Output the [X, Y] coordinate of the center of the cell containing the given text.  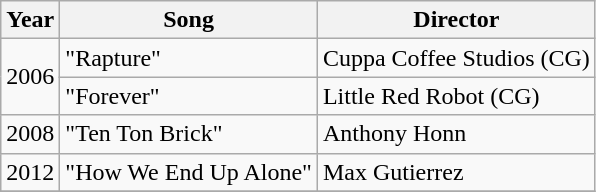
2008 [30, 134]
Cuppa Coffee Studios (CG) [456, 58]
2006 [30, 77]
2012 [30, 172]
Max Gutierrez [456, 172]
"Ten Ton Brick" [189, 134]
Year [30, 20]
"Forever" [189, 96]
Little Red Robot (CG) [456, 96]
"Rapture" [189, 58]
Song [189, 20]
Anthony Honn [456, 134]
Director [456, 20]
"How We End Up Alone" [189, 172]
